Determine the (x, y) coordinate at the center of the cell enclosing the given text.  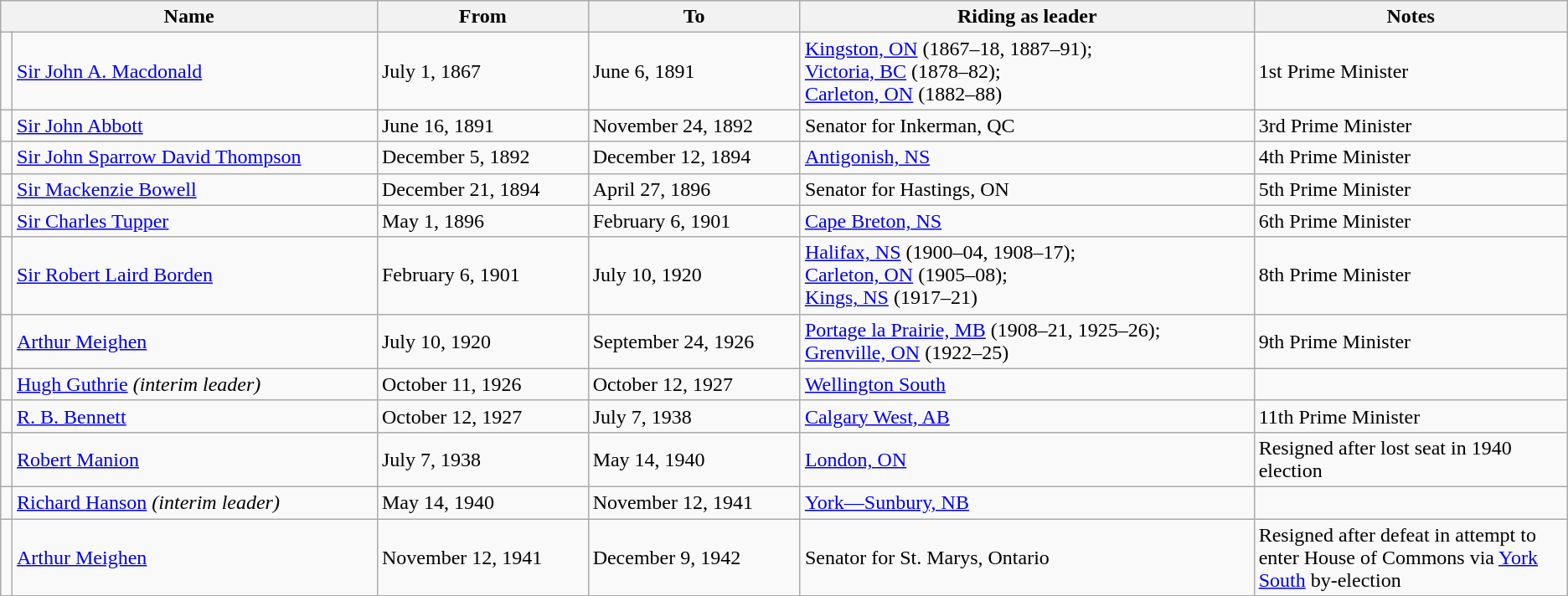
Sir John A. Macdonald (194, 71)
September 24, 1926 (694, 342)
6th Prime Minister (1411, 221)
Antigonish, NS (1027, 157)
December 12, 1894 (694, 157)
Hugh Guthrie (interim leader) (194, 384)
Halifax, NS (1900–04, 1908–17);Carleton, ON (1905–08);Kings, NS (1917–21) (1027, 275)
Wellington South (1027, 384)
4th Prime Minister (1411, 157)
Senator for St. Marys, Ontario (1027, 557)
Sir John Abbott (194, 126)
Kingston, ON (1867–18, 1887–91);Victoria, BC (1878–82);Carleton, ON (1882–88) (1027, 71)
1st Prime Minister (1411, 71)
Riding as leader (1027, 17)
Sir John Sparrow David Thompson (194, 157)
Sir Mackenzie Bowell (194, 189)
R. B. Bennett (194, 416)
Name (189, 17)
Robert Manion (194, 459)
3rd Prime Minister (1411, 126)
Cape Breton, NS (1027, 221)
Resigned after defeat in attempt to enter House of Commons via York South by-election (1411, 557)
June 16, 1891 (482, 126)
To (694, 17)
December 9, 1942 (694, 557)
December 5, 1892 (482, 157)
London, ON (1027, 459)
From (482, 17)
9th Prime Minister (1411, 342)
11th Prime Minister (1411, 416)
May 1, 1896 (482, 221)
Resigned after lost seat in 1940 election (1411, 459)
Sir Charles Tupper (194, 221)
November 24, 1892 (694, 126)
October 11, 1926 (482, 384)
June 6, 1891 (694, 71)
Senator for Inkerman, QC (1027, 126)
Notes (1411, 17)
December 21, 1894 (482, 189)
5th Prime Minister (1411, 189)
8th Prime Minister (1411, 275)
Richard Hanson (interim leader) (194, 502)
Senator for Hastings, ON (1027, 189)
Sir Robert Laird Borden (194, 275)
York—Sunbury, NB (1027, 502)
July 1, 1867 (482, 71)
Portage la Prairie, MB (1908–21, 1925–26);Grenville, ON (1922–25) (1027, 342)
Calgary West, AB (1027, 416)
April 27, 1896 (694, 189)
